Detect which cell encompasses the target text, then output its (x, y) center coordinate. 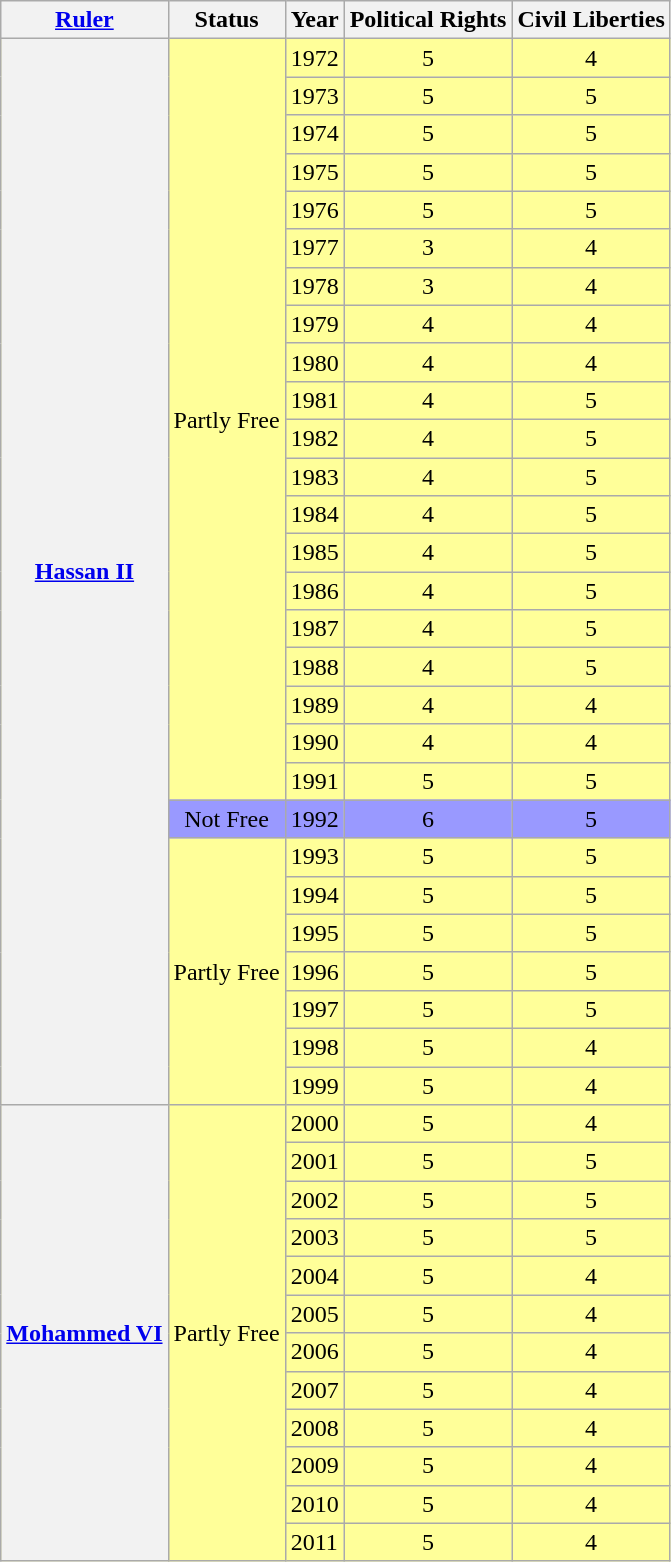
1996 (314, 971)
1992 (314, 819)
1999 (314, 1085)
1994 (314, 895)
2006 (314, 1352)
1981 (314, 400)
2011 (314, 1542)
1990 (314, 743)
2002 (314, 1200)
1987 (314, 629)
Political Rights (428, 20)
1977 (314, 248)
2009 (314, 1466)
2000 (314, 1124)
Mohammed VI (84, 1334)
2007 (314, 1390)
1997 (314, 1009)
1985 (314, 553)
2005 (314, 1314)
2004 (314, 1276)
1995 (314, 933)
2003 (314, 1238)
1972 (314, 58)
1982 (314, 438)
1984 (314, 515)
1974 (314, 134)
1993 (314, 857)
1978 (314, 286)
1980 (314, 362)
2001 (314, 1162)
1976 (314, 210)
1979 (314, 324)
Ruler (84, 20)
1986 (314, 591)
2010 (314, 1504)
1991 (314, 781)
Not Free (226, 819)
Year (314, 20)
2008 (314, 1428)
Hassan II (84, 572)
1973 (314, 96)
6 (428, 819)
Civil Liberties (591, 20)
1988 (314, 667)
1983 (314, 477)
Status (226, 20)
1989 (314, 705)
1975 (314, 172)
1998 (314, 1047)
